Output the [x, y] coordinate of the center of the cell containing the given text.  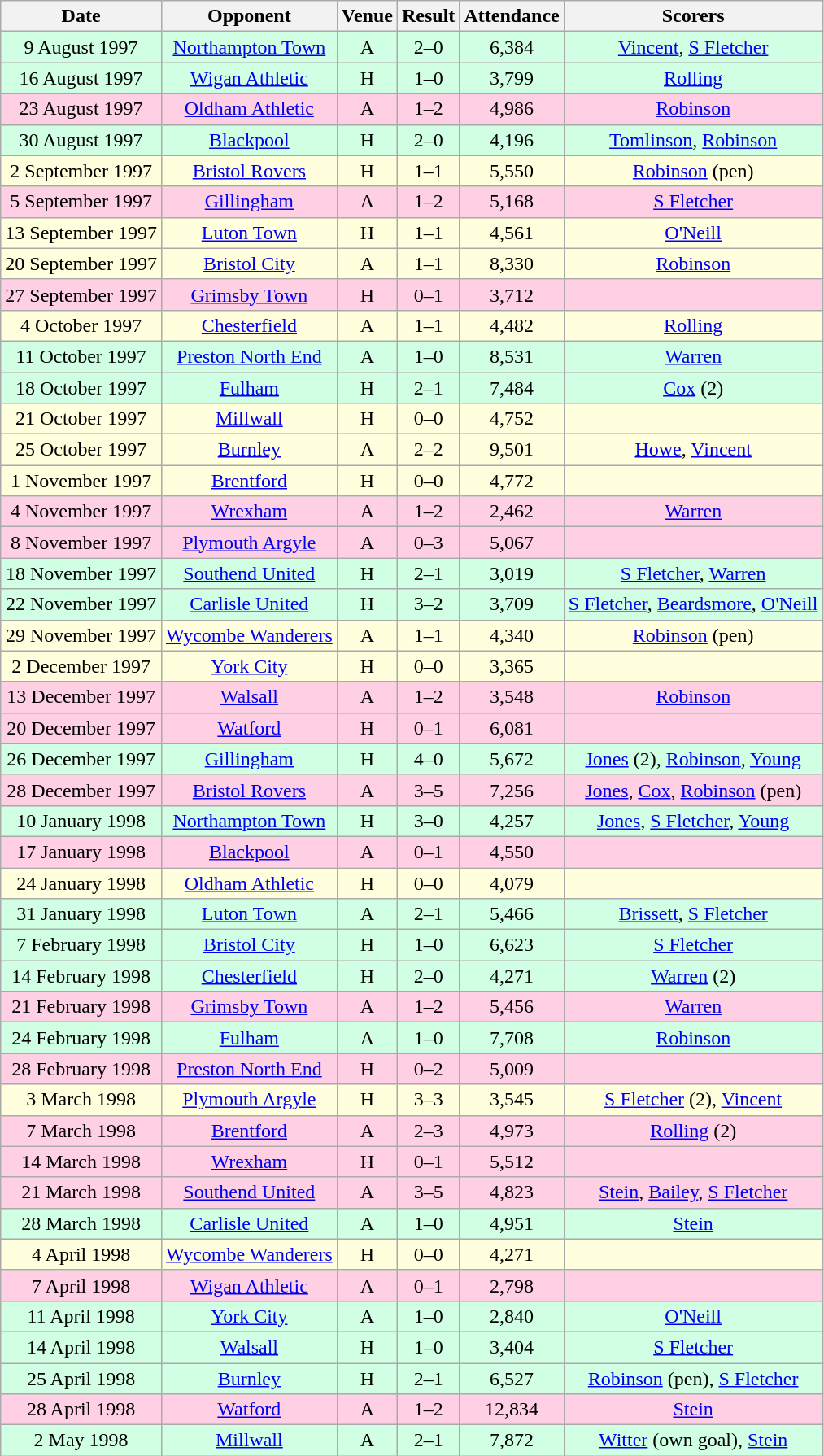
Result [428, 16]
7,484 [512, 388]
4,986 [512, 109]
14 April 1998 [81, 1347]
28 April 1998 [81, 1410]
13 September 1997 [81, 233]
Jones, Cox, Robinson (pen) [693, 790]
3,545 [512, 1100]
5,456 [512, 1007]
Venue [367, 16]
2,840 [512, 1316]
27 September 1997 [81, 294]
0–2 [428, 1069]
Jones, S Fletcher, Young [693, 821]
2 September 1997 [81, 171]
4,340 [512, 635]
4,951 [512, 1223]
3,712 [512, 294]
3–2 [428, 604]
S Fletcher, Warren [693, 573]
22 November 1997 [81, 604]
26 December 1997 [81, 759]
8 November 1997 [81, 543]
Attendance [512, 16]
0–3 [428, 543]
S Fletcher, Beardsmore, O'Neill [693, 604]
Warren (2) [693, 976]
28 March 1998 [81, 1223]
4 April 1998 [81, 1254]
5 September 1997 [81, 202]
5,550 [512, 171]
3–0 [428, 821]
7 April 1998 [81, 1285]
4,823 [512, 1192]
3,019 [512, 573]
16 August 1997 [81, 78]
3,365 [512, 666]
24 January 1998 [81, 883]
7 March 1998 [81, 1131]
21 March 1998 [81, 1192]
5,512 [512, 1162]
11 April 1998 [81, 1316]
1 November 1997 [81, 481]
7,256 [512, 790]
4,772 [512, 481]
7 February 1998 [81, 945]
3 March 1998 [81, 1100]
5,168 [512, 202]
31 January 1998 [81, 914]
2,798 [512, 1285]
13 December 1997 [81, 697]
18 November 1997 [81, 573]
2–2 [428, 450]
3,548 [512, 697]
4,973 [512, 1131]
7,708 [512, 1038]
3,799 [512, 78]
11 October 1997 [81, 356]
20 September 1997 [81, 264]
Vincent, S Fletcher [693, 47]
6,081 [512, 728]
Howe, Vincent [693, 450]
2 December 1997 [81, 666]
9 August 1997 [81, 47]
4,257 [512, 821]
Rolling (2) [693, 1131]
8,531 [512, 356]
Scorers [693, 16]
14 March 1998 [81, 1162]
9,501 [512, 450]
5,466 [512, 914]
21 October 1997 [81, 419]
23 August 1997 [81, 109]
Stein, Bailey, S Fletcher [693, 1192]
5,067 [512, 543]
25 April 1998 [81, 1379]
4,196 [512, 140]
30 August 1997 [81, 140]
24 February 1998 [81, 1038]
4,550 [512, 852]
3,404 [512, 1347]
S Fletcher (2), Vincent [693, 1100]
17 January 1998 [81, 852]
Jones (2), Robinson, Young [693, 759]
6,623 [512, 945]
2,462 [512, 512]
4 October 1997 [81, 325]
6,384 [512, 47]
20 December 1997 [81, 728]
18 October 1997 [81, 388]
4,482 [512, 325]
Tomlinson, Robinson [693, 140]
4,752 [512, 419]
Robinson (pen), S Fletcher [693, 1379]
29 November 1997 [81, 635]
12,834 [512, 1410]
Date [81, 16]
5,672 [512, 759]
Cox (2) [693, 388]
28 February 1998 [81, 1069]
4,561 [512, 233]
Brissett, S Fletcher [693, 914]
2–3 [428, 1131]
3,709 [512, 604]
14 February 1998 [81, 976]
4–0 [428, 759]
10 January 1998 [81, 821]
28 December 1997 [81, 790]
7,872 [512, 1441]
3–3 [428, 1100]
2 May 1998 [81, 1441]
Witter (own goal), Stein [693, 1441]
8,330 [512, 264]
Opponent [249, 16]
25 October 1997 [81, 450]
4 November 1997 [81, 512]
21 February 1998 [81, 1007]
6,527 [512, 1379]
5,009 [512, 1069]
4,079 [512, 883]
